Provide the [x, y] coordinate of the cell's center where the given text is located.  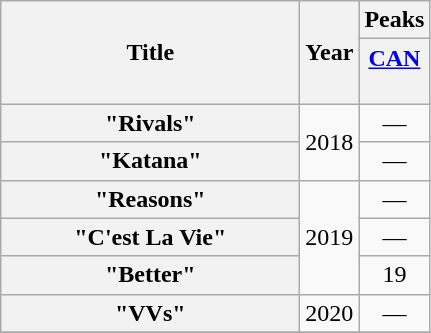
2018 [330, 142]
"Katana" [150, 161]
19 [394, 275]
2019 [330, 237]
Year [330, 52]
Title [150, 52]
"VVs" [150, 313]
Peaks [394, 20]
"C'est La Vie" [150, 237]
"Reasons" [150, 199]
CAN [394, 72]
"Better" [150, 275]
"Rivals" [150, 123]
2020 [330, 313]
